Extract the [X, Y] coordinate from the center of the cell holding the provided text.  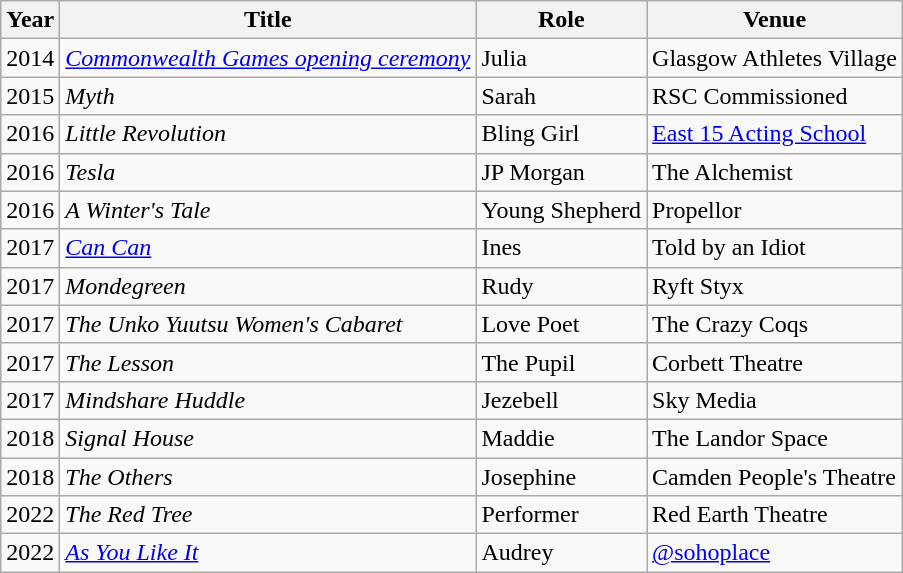
Camden People's Theatre [775, 477]
Love Poet [562, 324]
Commonwealth Games opening ceremony [268, 58]
Can Can [268, 248]
Audrey [562, 553]
The Lesson [268, 362]
A Winter's Tale [268, 210]
Propellor [775, 210]
2014 [30, 58]
The Crazy Coqs [775, 324]
As You Like It [268, 553]
Rudy [562, 286]
JP Morgan [562, 172]
Josephine [562, 477]
Signal House [268, 438]
Maddie [562, 438]
Told by an Idiot [775, 248]
The Unko Yuutsu Women's Cabaret [268, 324]
Mindshare Huddle [268, 400]
The Alchemist [775, 172]
Jezebell [562, 400]
Glasgow Athletes Village [775, 58]
The Red Tree [268, 515]
RSC Commissioned [775, 96]
Year [30, 20]
The Pupil [562, 362]
The Landor Space [775, 438]
Corbett Theatre [775, 362]
Role [562, 20]
@sohoplace [775, 553]
Sky Media [775, 400]
Performer [562, 515]
East 15 Acting School [775, 134]
Bling Girl [562, 134]
Julia [562, 58]
Tesla [268, 172]
Young Shepherd [562, 210]
Ryft Styx [775, 286]
Red Earth Theatre [775, 515]
Venue [775, 20]
Little Revolution [268, 134]
Title [268, 20]
Ines [562, 248]
Mondegreen [268, 286]
2015 [30, 96]
Myth [268, 96]
Sarah [562, 96]
The Others [268, 477]
